Search for the cell housing the specified text and yield its [X, Y] center coordinate. 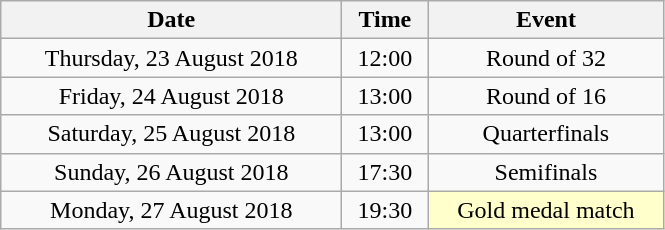
Thursday, 23 August 2018 [172, 58]
Time [385, 20]
17:30 [385, 172]
Monday, 27 August 2018 [172, 210]
12:00 [385, 58]
Friday, 24 August 2018 [172, 96]
Round of 16 [546, 96]
Event [546, 20]
19:30 [385, 210]
Semifinals [546, 172]
Saturday, 25 August 2018 [172, 134]
Sunday, 26 August 2018 [172, 172]
Gold medal match [546, 210]
Round of 32 [546, 58]
Quarterfinals [546, 134]
Date [172, 20]
